Return the [X, Y] coordinate for the center point of the cell that contains the specified text.  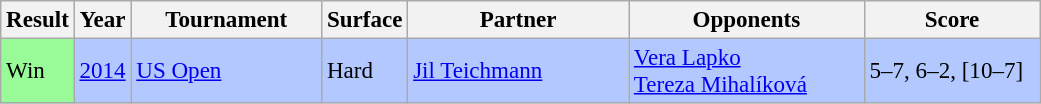
Year [102, 20]
Tournament [226, 20]
Hard [365, 72]
5–7, 6–2, [10–7] [952, 72]
Partner [518, 20]
Win [38, 72]
Score [952, 20]
Vera Lapko Tereza Mihalíková [746, 72]
Jil Teichmann [518, 72]
Result [38, 20]
Surface [365, 20]
2014 [102, 72]
Opponents [746, 20]
US Open [226, 72]
